Capture the cell that displays the provided text and extract its (X, Y) central coordinate. 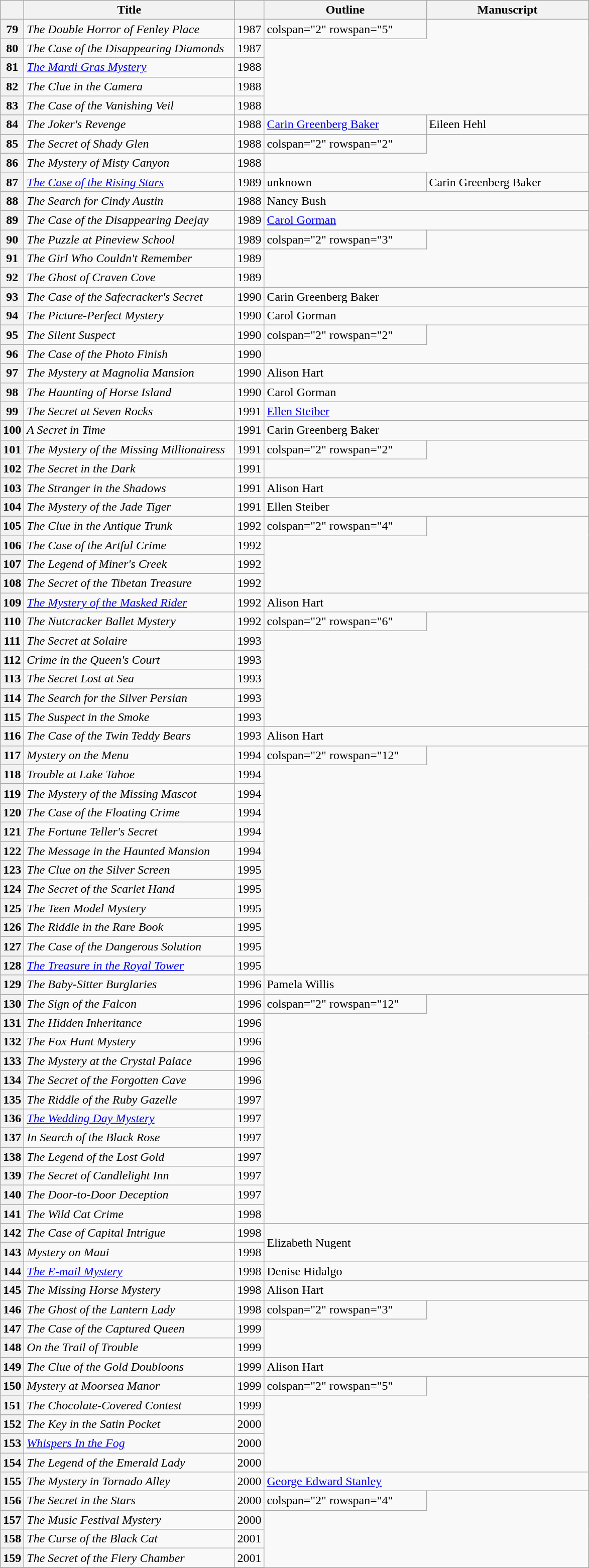
The Riddle in the Rare Book (130, 927)
unknown (345, 182)
137 (12, 1137)
On the Trail of Trouble (130, 1348)
The Music Festival Mystery (130, 1520)
80 (12, 48)
The Legend of Miner's Creek (130, 564)
106 (12, 545)
Denise Hidalgo (426, 1271)
120 (12, 812)
159 (12, 1558)
83 (12, 105)
The Mystery at Magnolia Mansion (130, 373)
100 (12, 430)
147 (12, 1329)
The Ghost of Craven Cove (130, 278)
114 (12, 698)
96 (12, 354)
The Missing Horse Mystery (130, 1290)
146 (12, 1309)
The Mystery of the Masked Rider (130, 602)
The Case of the Vanishing Veil (130, 105)
103 (12, 488)
105 (12, 526)
The Wild Cat Crime (130, 1214)
149 (12, 1367)
115 (12, 717)
Mystery on the Menu (130, 755)
Crime in the Queen's Court (130, 660)
The Case of the Safecracker's Secret (130, 297)
118 (12, 774)
138 (12, 1156)
154 (12, 1463)
99 (12, 411)
The Mystery of the Missing Millionairess (130, 449)
Trouble at Lake Tahoe (130, 774)
144 (12, 1271)
79 (12, 29)
128 (12, 966)
132 (12, 1042)
121 (12, 831)
111 (12, 641)
81 (12, 67)
The Secret at Seven Rocks (130, 411)
98 (12, 392)
The Puzzle at Pineview School (130, 239)
The Secret of the Fiery Chamber (130, 1558)
151 (12, 1405)
The Case of the Disappearing Deejay (130, 220)
The Search for Cindy Austin (130, 201)
88 (12, 201)
The Case of the Disappearing Diamonds (130, 48)
The Mystery of the Missing Mascot (130, 793)
86 (12, 163)
The Key in the Satin Pocket (130, 1424)
90 (12, 239)
143 (12, 1252)
The Mystery at the Crystal Palace (130, 1061)
158 (12, 1539)
The Case of the Photo Finish (130, 354)
Manuscript (507, 10)
87 (12, 182)
109 (12, 602)
140 (12, 1195)
The Sign of the Falcon (130, 1004)
113 (12, 679)
The Double Horror of Fenley Place (130, 29)
141 (12, 1214)
The Wedding Day Mystery (130, 1118)
139 (12, 1176)
The Secret of the Forgotten Cave (130, 1080)
The Clue of the Gold Doubloons (130, 1367)
The Chocolate-Covered Contest (130, 1405)
A Secret in Time (130, 430)
91 (12, 259)
Nancy Bush (426, 201)
145 (12, 1290)
150 (12, 1386)
156 (12, 1501)
The Case of the Artful Crime (130, 545)
In Search of the Black Rose (130, 1137)
The Case of the Twin Teddy Bears (130, 736)
131 (12, 1023)
The Girl Who Couldn't Remember (130, 259)
The Search for the Silver Persian (130, 698)
92 (12, 278)
153 (12, 1443)
The Secret of Candlelight Inn (130, 1176)
Outline (345, 10)
134 (12, 1080)
The Ghost of the Lantern Lady (130, 1309)
108 (12, 583)
The Case of the Captured Queen (130, 1329)
The Legend of the Lost Gold (130, 1156)
The Secret at Solaire (130, 641)
152 (12, 1424)
82 (12, 86)
The Mystery of the Jade Tiger (130, 507)
The Baby-Sitter Burglaries (130, 985)
97 (12, 373)
94 (12, 316)
The Mardi Gras Mystery (130, 67)
Mystery at Moorsea Manor (130, 1386)
123 (12, 870)
The E-mail Mystery (130, 1271)
148 (12, 1348)
The Hidden Inheritance (130, 1023)
The Secret of Shady Glen (130, 144)
142 (12, 1233)
Elizabeth Nugent (426, 1243)
110 (12, 622)
The Case of the Dangerous Solution (130, 946)
The Joker's Revenge (130, 125)
95 (12, 335)
The Case of the Floating Crime (130, 812)
129 (12, 985)
The Secret in the Dark (130, 468)
The Secret Lost at Sea (130, 679)
The Clue in the Camera (130, 86)
130 (12, 1004)
The Haunting of Horse Island (130, 392)
89 (12, 220)
The Door-to-Door Deception (130, 1195)
The Legend of the Emerald Lady (130, 1463)
127 (12, 946)
Pamela Willis (426, 985)
136 (12, 1118)
The Clue on the Silver Screen (130, 870)
Whispers In the Fog (130, 1443)
The Nutcracker Ballet Mystery (130, 622)
119 (12, 793)
126 (12, 927)
The Clue in the Antique Trunk (130, 526)
The Stranger in the Shadows (130, 488)
Eileen Hehl (507, 125)
The Riddle of the Ruby Gazelle (130, 1099)
104 (12, 507)
The Suspect in the Smoke (130, 717)
The Curse of the Black Cat (130, 1539)
85 (12, 144)
107 (12, 564)
The Message in the Haunted Mansion (130, 851)
157 (12, 1520)
colspan="2" rowspan="6" (345, 622)
The Treasure in the Royal Tower (130, 966)
112 (12, 660)
122 (12, 851)
117 (12, 755)
George Edward Stanley (426, 1482)
The Secret of the Scarlet Hand (130, 889)
The Fortune Teller's Secret (130, 831)
133 (12, 1061)
The Silent Suspect (130, 335)
The Mystery of Misty Canyon (130, 163)
135 (12, 1099)
125 (12, 908)
101 (12, 449)
Title (130, 10)
155 (12, 1482)
The Mystery in Tornado Alley (130, 1482)
Mystery on Maui (130, 1252)
The Secret in the Stars (130, 1501)
84 (12, 125)
102 (12, 468)
The Case of Capital Intrigue (130, 1233)
93 (12, 297)
116 (12, 736)
The Picture-Perfect Mystery (130, 316)
124 (12, 889)
The Secret of the Tibetan Treasure (130, 583)
The Fox Hunt Mystery (130, 1042)
The Case of the Rising Stars (130, 182)
The Teen Model Mystery (130, 908)
